Provide the (x, y) coordinate of the cell's center where the given text is located.  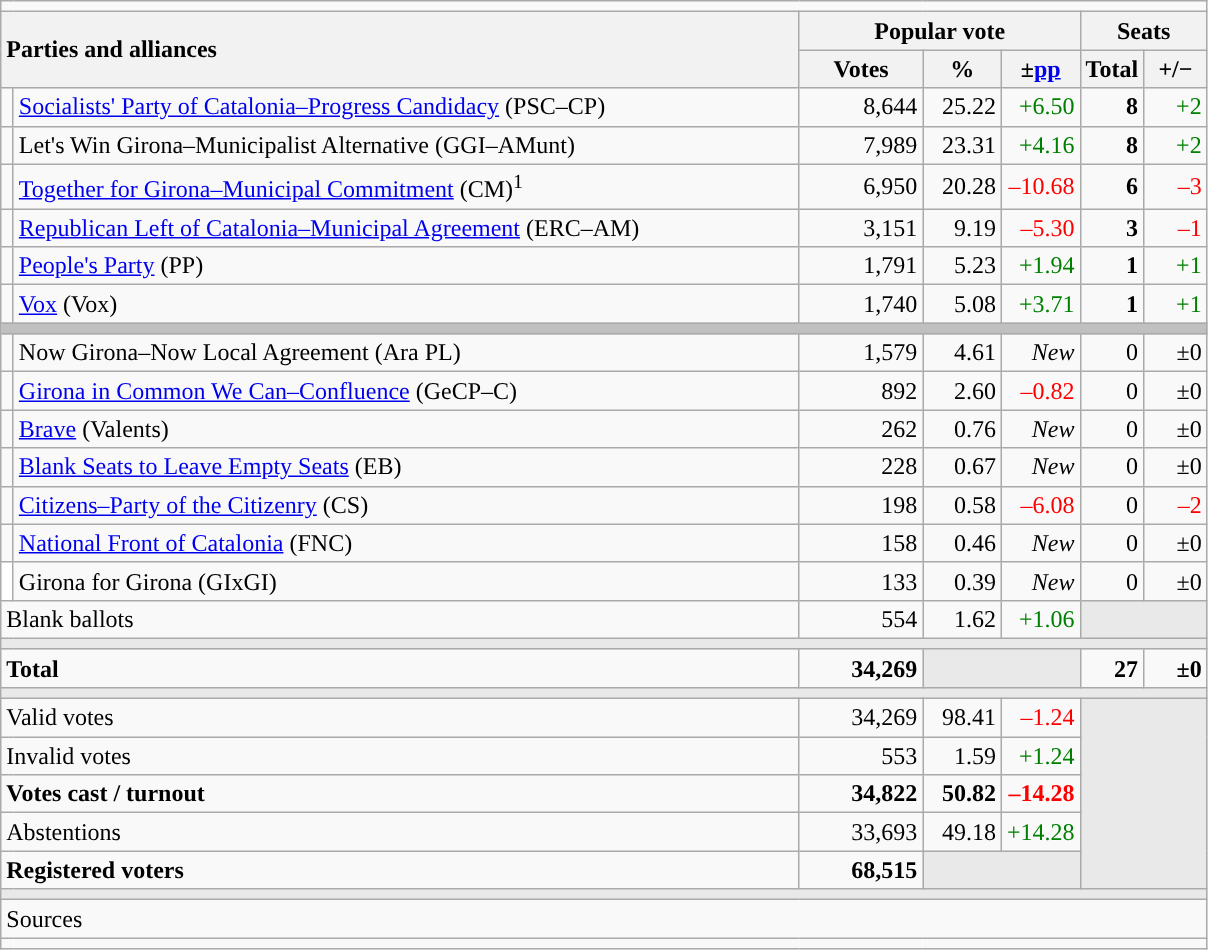
27 (1112, 668)
–1 (1176, 228)
34,822 (861, 794)
5.23 (962, 266)
±pp (1040, 69)
Together for Girona–Municipal Commitment (CM)1 (406, 186)
0.46 (962, 543)
Let's Win Girona–Municipalist Alternative (GGI–AMunt) (406, 145)
Votes (861, 69)
5.08 (962, 304)
4.61 (962, 353)
+1.24 (1040, 756)
25.22 (962, 107)
Valid votes (400, 718)
133 (861, 581)
554 (861, 619)
–5.30 (1040, 228)
68,515 (861, 870)
–0.82 (1040, 391)
Seats (1144, 31)
Abstentions (400, 832)
3 (1112, 228)
–3 (1176, 186)
3,151 (861, 228)
23.31 (962, 145)
Registered voters (400, 870)
+6.50 (1040, 107)
98.41 (962, 718)
Girona in Common We Can–Confluence (GeCP–C) (406, 391)
Votes cast / turnout (400, 794)
+1.06 (1040, 619)
20.28 (962, 186)
8,644 (861, 107)
Republican Left of Catalonia–Municipal Agreement (ERC–AM) (406, 228)
2.60 (962, 391)
Girona for Girona (GIxGI) (406, 581)
1.59 (962, 756)
198 (861, 505)
Brave (Valents) (406, 429)
1.62 (962, 619)
33,693 (861, 832)
+1.94 (1040, 266)
–14.28 (1040, 794)
Now Girona–Now Local Agreement (Ara PL) (406, 353)
–1.24 (1040, 718)
Popular vote (940, 31)
Vox (Vox) (406, 304)
158 (861, 543)
49.18 (962, 832)
Invalid votes (400, 756)
+3.71 (1040, 304)
1,740 (861, 304)
0.39 (962, 581)
1,791 (861, 266)
553 (861, 756)
892 (861, 391)
Parties and alliances (400, 50)
50.82 (962, 794)
% (962, 69)
Socialists' Party of Catalonia–Progress Candidacy (PSC–CP) (406, 107)
Blank Seats to Leave Empty Seats (EB) (406, 467)
6,950 (861, 186)
0.58 (962, 505)
–6.08 (1040, 505)
1,579 (861, 353)
9.19 (962, 228)
National Front of Catalonia (FNC) (406, 543)
0.76 (962, 429)
Sources (604, 919)
–2 (1176, 505)
Blank ballots (400, 619)
–10.68 (1040, 186)
+4.16 (1040, 145)
Citizens–Party of the Citizenry (CS) (406, 505)
7,989 (861, 145)
0.67 (962, 467)
+14.28 (1040, 832)
228 (861, 467)
People's Party (PP) (406, 266)
262 (861, 429)
+/− (1176, 69)
6 (1112, 186)
